Provide the [X, Y] coordinate of the cell's center where the given text is located.  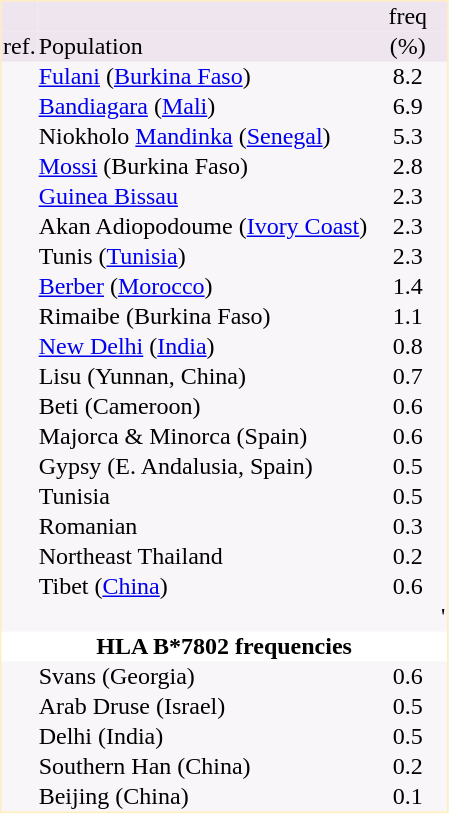
Bandiagara (Mali) [203, 107]
5.3 [408, 137]
Mossi (Burkina Faso) [203, 167]
Lisu (Yunnan, China) [203, 377]
New Delhi (India) [203, 347]
Arab Druse (Israel) [203, 707]
HLA B*7802 frequencies [224, 647]
' [224, 617]
Berber (Morocco) [203, 287]
1.4 [408, 287]
Tibet (China) [203, 587]
Southern Han (China) [203, 767]
Northeast Thailand [203, 557]
0.3 [408, 527]
Beijing (China) [203, 797]
Svans (Georgia) [203, 677]
(%) [408, 47]
Gypsy (E. Andalusia, Spain) [203, 467]
Rimaibe (Burkina Faso) [203, 317]
Niokholo Mandinka (Senegal) [203, 137]
Population [203, 47]
0.1 [408, 797]
8.2 [408, 77]
Beti (Cameroon) [203, 407]
Tunisia [203, 497]
Fulani (Burkina Faso) [203, 77]
Akan Adiopodoume (Ivory Coast) [203, 227]
Delhi (India) [203, 737]
0.8 [408, 347]
2.8 [408, 167]
6.9 [408, 107]
0.7 [408, 377]
Tunis (Tunisia) [203, 257]
ref. [20, 47]
1.1 [408, 317]
Guinea Bissau [203, 197]
Romanian [203, 527]
Majorca & Minorca (Spain) [203, 437]
freq [408, 17]
